Scan for the cell matching the given text and deliver its [X, Y] coordinate at center. 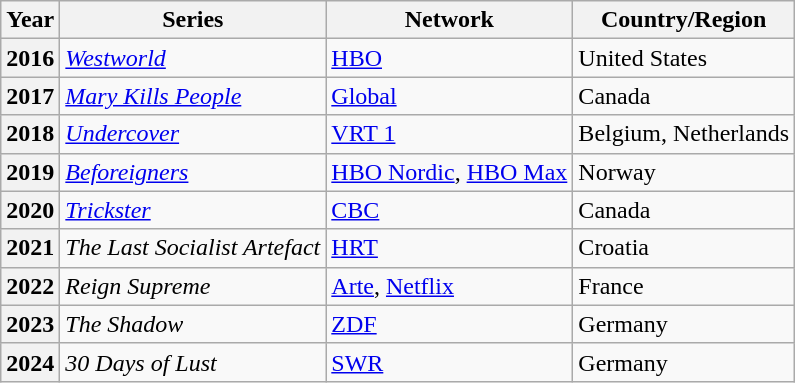
Network [450, 20]
VRT 1 [450, 134]
Norway [684, 172]
HBO [450, 58]
Arte, Netflix [450, 286]
Beforeigners [193, 172]
United States [684, 58]
CBC [450, 210]
Trickster [193, 210]
Belgium, Netherlands [684, 134]
Reign Supreme [193, 286]
France [684, 286]
ZDF [450, 324]
Country/Region [684, 20]
2018 [30, 134]
The Shadow [193, 324]
Croatia [684, 248]
2016 [30, 58]
The Last Socialist Artefact [193, 248]
Series [193, 20]
HRT [450, 248]
2023 [30, 324]
Westworld [193, 58]
SWR [450, 362]
30 Days of Lust [193, 362]
Mary Kills People [193, 96]
2022 [30, 286]
2021 [30, 248]
2024 [30, 362]
2017 [30, 96]
HBO Nordic, HBO Max [450, 172]
2019 [30, 172]
Global [450, 96]
Undercover [193, 134]
2020 [30, 210]
Year [30, 20]
